From the cell containing the given text, extract its center point as (x, y) coordinate. 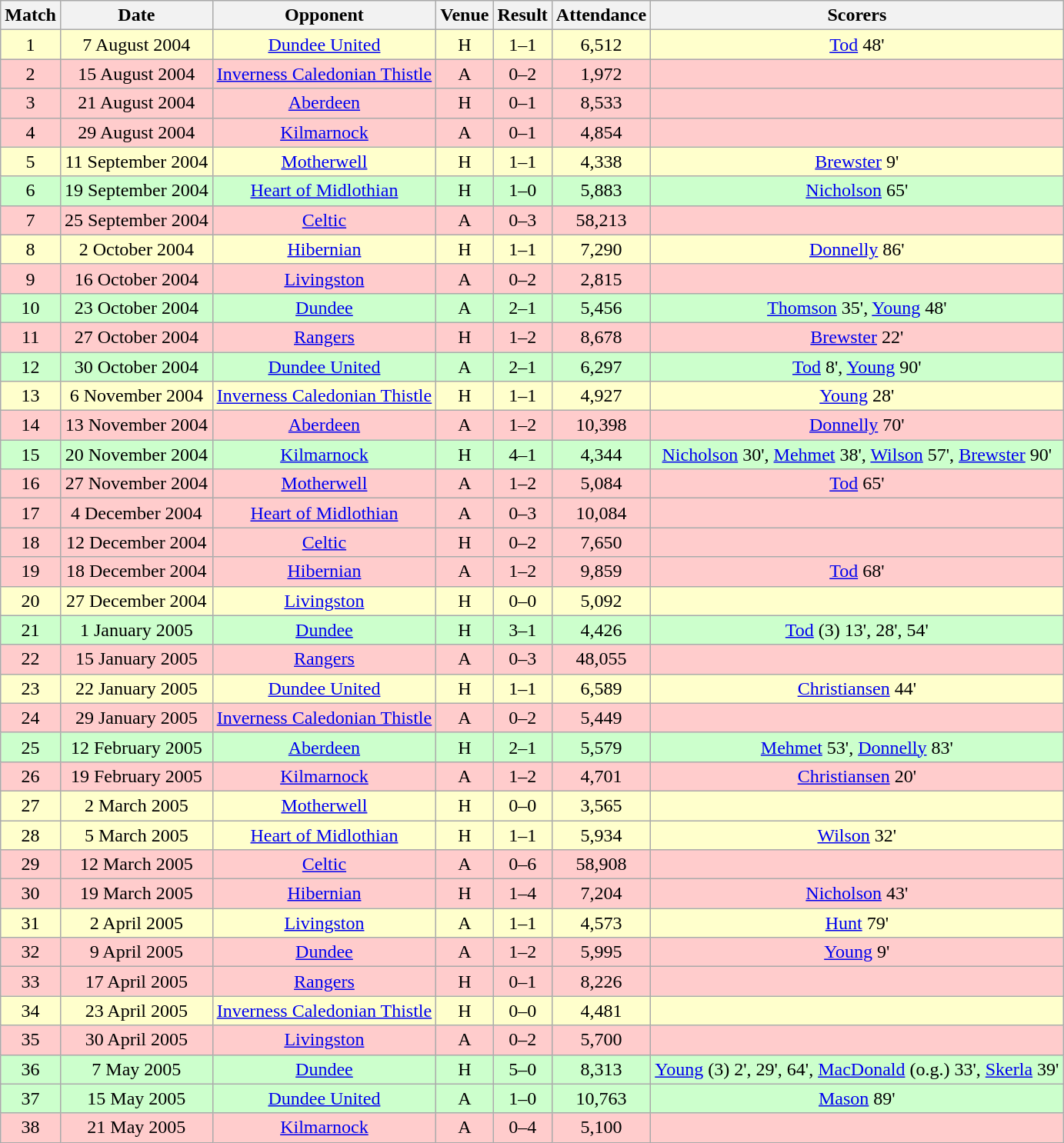
4–1 (522, 455)
7,650 (601, 542)
Mehmet 53', Donnelly 83' (857, 747)
22 January 2005 (136, 688)
20 November 2004 (136, 455)
Attendance (601, 15)
15 January 2005 (136, 659)
23 April 2005 (136, 1011)
19 February 2005 (136, 776)
24 (31, 718)
22 (31, 659)
5,100 (601, 1128)
Brewster 9' (857, 162)
Tod 48' (857, 45)
Thomson 35', Young 48' (857, 308)
2 (31, 74)
6 (31, 191)
12 (31, 367)
5 March 2005 (136, 835)
14 (31, 425)
Donnelly 70' (857, 425)
5,934 (601, 835)
11 (31, 337)
29 August 2004 (136, 132)
5,456 (601, 308)
5–0 (522, 1069)
19 (31, 571)
48,055 (601, 659)
5,449 (601, 718)
31 (31, 923)
9 April 2005 (136, 952)
6 November 2004 (136, 396)
Wilson 32' (857, 835)
13 (31, 396)
Christiansen 20' (857, 776)
2 March 2005 (136, 805)
12 February 2005 (136, 747)
Opponent (325, 15)
4,854 (601, 132)
1 January 2005 (136, 630)
23 October 2004 (136, 308)
7 May 2005 (136, 1069)
5,579 (601, 747)
1 (31, 45)
30 April 2005 (136, 1040)
11 September 2004 (136, 162)
15 August 2004 (136, 74)
10,084 (601, 513)
18 December 2004 (136, 571)
27 October 2004 (136, 337)
Young (3) 2', 29', 64', MacDonald (o.g.) 33', Skerla 39' (857, 1069)
1–4 (522, 894)
Mason 89' (857, 1098)
6,589 (601, 688)
17 April 2005 (136, 981)
37 (31, 1098)
12 March 2005 (136, 865)
3–1 (522, 630)
58,213 (601, 220)
27 November 2004 (136, 484)
4,927 (601, 396)
6,297 (601, 367)
6,512 (601, 45)
8,313 (601, 1069)
27 (31, 805)
5 (31, 162)
32 (31, 952)
Match (31, 15)
7,290 (601, 249)
Nicholson 30', Mehmet 38', Wilson 57', Brewster 90' (857, 455)
Brewster 22' (857, 337)
8 (31, 249)
Tod 68' (857, 571)
2 April 2005 (136, 923)
4,573 (601, 923)
15 (31, 455)
13 November 2004 (136, 425)
30 (31, 894)
30 October 2004 (136, 367)
58,908 (601, 865)
4,344 (601, 455)
Scorers (857, 15)
4 December 2004 (136, 513)
2 October 2004 (136, 249)
0–4 (522, 1128)
4,338 (601, 162)
10,763 (601, 1098)
Nicholson 43' (857, 894)
Date (136, 15)
29 January 2005 (136, 718)
0–6 (522, 865)
4 (31, 132)
36 (31, 1069)
4,481 (601, 1011)
5,995 (601, 952)
Young 28' (857, 396)
38 (31, 1128)
26 (31, 776)
4,701 (601, 776)
17 (31, 513)
9,859 (601, 571)
16 (31, 484)
25 (31, 747)
5,883 (601, 191)
28 (31, 835)
2,815 (601, 278)
10,398 (601, 425)
10 (31, 308)
Tod 8', Young 90' (857, 367)
4,426 (601, 630)
34 (31, 1011)
Tod 65' (857, 484)
35 (31, 1040)
3 (31, 103)
20 (31, 601)
12 December 2004 (136, 542)
3,565 (601, 805)
27 December 2004 (136, 601)
16 October 2004 (136, 278)
25 September 2004 (136, 220)
8,533 (601, 103)
15 May 2005 (136, 1098)
Result (522, 15)
8,226 (601, 981)
21 May 2005 (136, 1128)
Hunt 79' (857, 923)
33 (31, 981)
Nicholson 65' (857, 191)
7 (31, 220)
7,204 (601, 894)
7 August 2004 (136, 45)
18 (31, 542)
Young 9' (857, 952)
9 (31, 278)
5,092 (601, 601)
21 August 2004 (136, 103)
5,700 (601, 1040)
19 March 2005 (136, 894)
19 September 2004 (136, 191)
21 (31, 630)
Tod (3) 13', 28', 54' (857, 630)
8,678 (601, 337)
1,972 (601, 74)
Donnelly 86' (857, 249)
Venue (465, 15)
29 (31, 865)
23 (31, 688)
5,084 (601, 484)
Christiansen 44' (857, 688)
